Detect which cell encompasses the target text, then output its (X, Y) center coordinate. 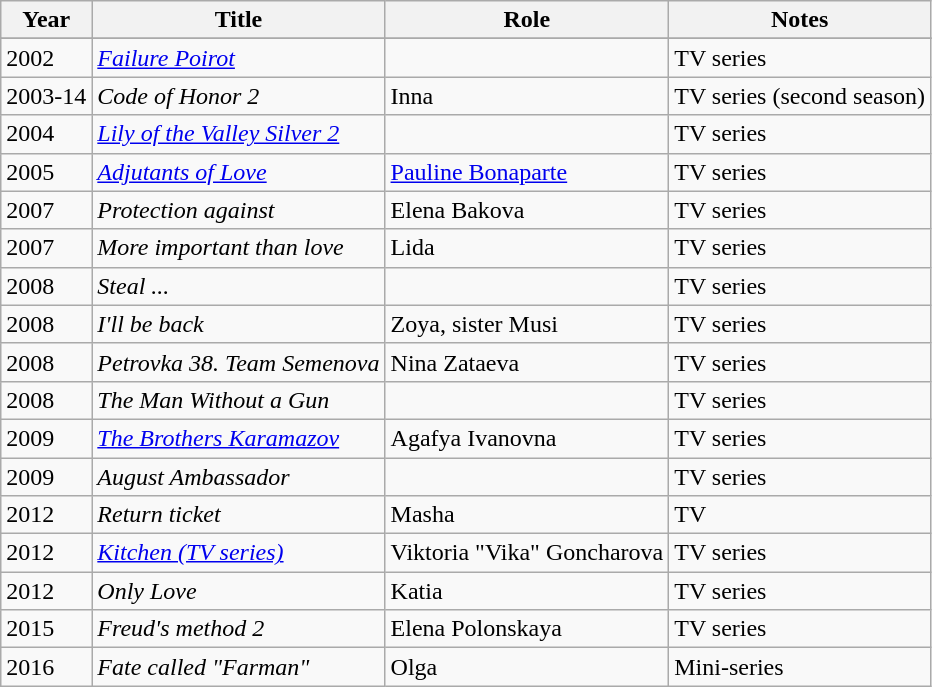
2015 (46, 629)
Elena Polonskaya (527, 629)
TV series (second season) (800, 96)
More important than love (238, 248)
2005 (46, 172)
TV (800, 515)
Kitchen (TV series) (238, 553)
Code of Honor 2 (238, 96)
Nina Zataeva (527, 362)
Failure Poirot (238, 58)
Year (46, 20)
Freud's method 2 (238, 629)
Masha (527, 515)
Olga (527, 667)
Pauline Bonaparte (527, 172)
Lily of the Valley Silver 2 (238, 134)
Adjutants of Love (238, 172)
I'll be back (238, 324)
The Man Without a Gun (238, 400)
Lida (527, 248)
Steal ... (238, 286)
The Brothers Karamazov (238, 438)
Only Love (238, 591)
Agafya Ivanovna (527, 438)
Title (238, 20)
Viktoria "Vika" Goncharova (527, 553)
Zoya, sister Musi (527, 324)
Return ticket (238, 515)
2016 (46, 667)
Notes (800, 20)
Katia (527, 591)
2002 (46, 58)
2003-14 (46, 96)
August Ambassador (238, 477)
Mini-series (800, 667)
Petrovka 38. Team Semenova (238, 362)
Inna (527, 96)
Protection against (238, 210)
2004 (46, 134)
Role (527, 20)
Fate called "Farman" (238, 667)
Elena Bakova (527, 210)
